Extract the (x, y) coordinate from the center of the cell holding the provided text.  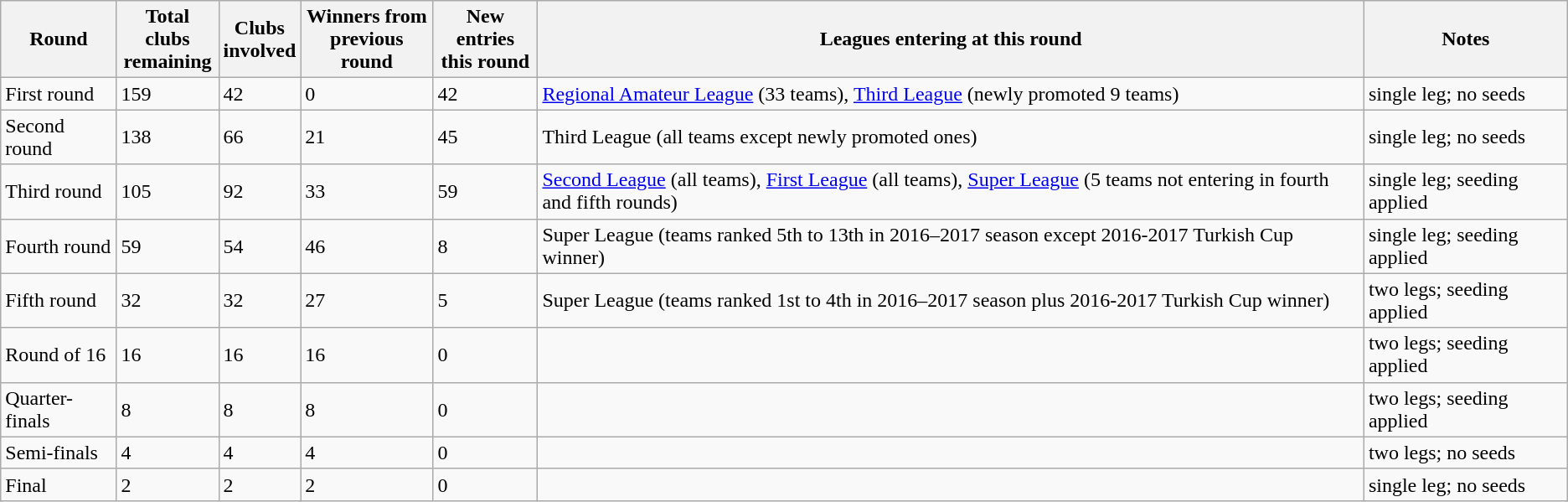
Super League (teams ranked 5th to 13th in 2016–2017 season except 2016-2017 Turkish Cup winner) (951, 246)
Total clubsremaining (168, 39)
Regional Amateur League (33 teams), Third League (newly promoted 9 teams) (951, 94)
45 (486, 137)
Final (59, 484)
159 (168, 94)
5 (486, 300)
two legs; no seeds (1466, 453)
66 (260, 137)
New entriesthis round (486, 39)
33 (367, 191)
Fourth round (59, 246)
Notes (1466, 39)
Fifth round (59, 300)
Super League (teams ranked 1st to 4th in 2016–2017 season plus 2016-2017 Turkish Cup winner) (951, 300)
First round (59, 94)
Second round (59, 137)
54 (260, 246)
Second League (all teams), First League (all teams), Super League (5 teams not entering in fourth and fifth rounds) (951, 191)
46 (367, 246)
21 (367, 137)
92 (260, 191)
Third round (59, 191)
Round of 16 (59, 355)
105 (168, 191)
Winners fromprevious round (367, 39)
Round (59, 39)
Clubsinvolved (260, 39)
138 (168, 137)
Third League (all teams except newly promoted ones) (951, 137)
Quarter-finals (59, 409)
Leagues entering at this round (951, 39)
Semi-finals (59, 453)
27 (367, 300)
